Find where the given text appears and provide that cell's center as [X, Y] coordinate. 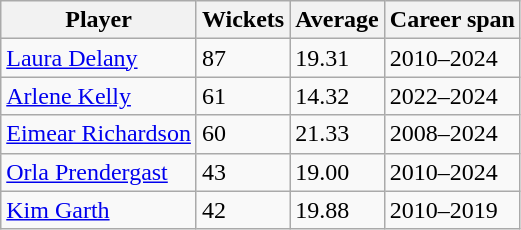
87 [242, 58]
Arlene Kelly [99, 96]
19.00 [338, 172]
Eimear Richardson [99, 134]
19.88 [338, 210]
42 [242, 210]
14.32 [338, 96]
2022–2024 [452, 96]
19.31 [338, 58]
Orla Prendergast [99, 172]
2008–2024 [452, 134]
Laura Delany [99, 58]
Career span [452, 20]
21.33 [338, 134]
60 [242, 134]
Kim Garth [99, 210]
Player [99, 20]
2010–2019 [452, 210]
Average [338, 20]
61 [242, 96]
43 [242, 172]
Wickets [242, 20]
